Return the (x, y) coordinate for the center point of the cell that contains the specified text.  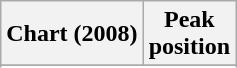
Chart (2008) (72, 34)
Peakposition (189, 34)
